Locate the cell with the specified text and output its [x, y] center coordinate. 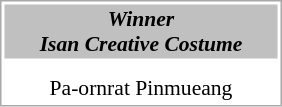
Pa-ornrat Pinmueang [140, 88]
WinnerIsan Creative Costume [140, 31]
